Locate the cell with the specified text and output its [x, y] center coordinate. 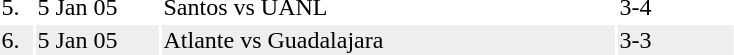
5 Jan 05 [98, 40]
3-3 [676, 40]
6. [16, 40]
Atlante vs Guadalajara [388, 40]
